Return [x, y] of the center of cell containing provided text 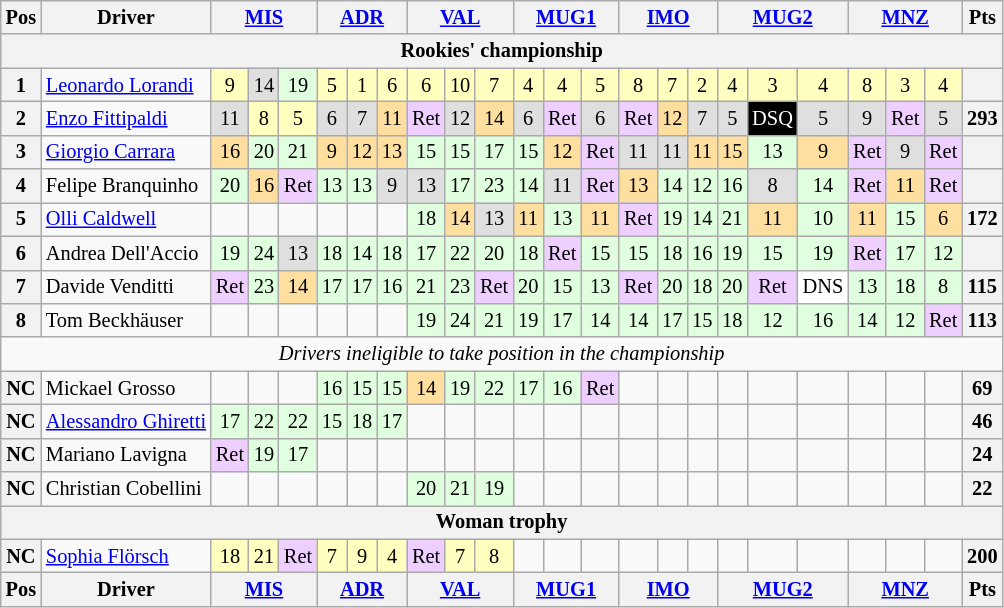
200 [982, 556]
Woman trophy [502, 522]
Andrea Dell'Accio [126, 253]
Christian Cobellini [126, 489]
Rookies' championship [502, 51]
Mickael Grosso [126, 388]
DSQ [772, 118]
69 [982, 388]
Giorgio Carrara [126, 152]
115 [982, 287]
46 [982, 421]
Enzo Fittipaldi [126, 118]
Felipe Branquinho [126, 186]
Sophia Flörsch [126, 556]
293 [982, 118]
Tom Beckhäuser [126, 320]
DNS [823, 287]
Leonardo Lorandi [126, 85]
Drivers ineligible to take position in the championship [502, 354]
172 [982, 219]
Davide Venditti [126, 287]
Mariano Lavigna [126, 455]
113 [982, 320]
Olli Caldwell [126, 219]
Alessandro Ghiretti [126, 421]
